Identify which cell holds the provided text, then report its (x, y) central coordinate. 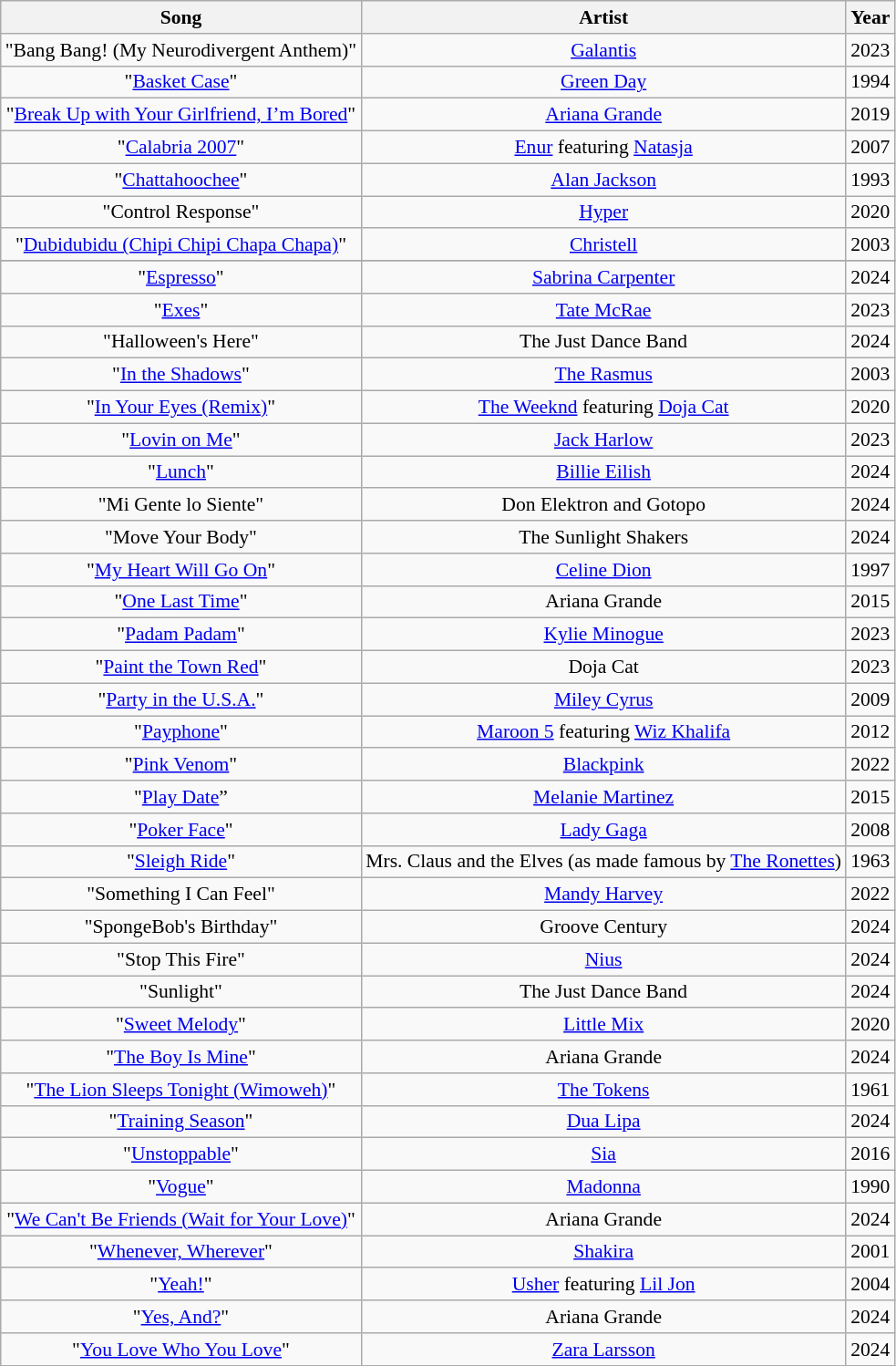
Green Day (603, 82)
Song (180, 17)
Usher featuring Lil Jon (603, 1285)
Little Mix (603, 1025)
Enur featuring Natasja (603, 148)
"Bang Bang! (My Neurodivergent Anthem)" (180, 50)
"Something I Can Feel" (180, 895)
The Weeknd featuring Doja Cat (603, 408)
"Control Response" (180, 212)
Mandy Harvey (603, 895)
Mrs. Claus and the Elves (as made famous by The Ronettes) (603, 862)
2019 (870, 115)
"Yes, And?" (180, 1317)
2001 (870, 1252)
Shakira (603, 1252)
1994 (870, 82)
Alan Jackson (603, 180)
Kylie Minogue (603, 635)
Melanie Martinez (603, 797)
1961 (870, 1090)
1990 (870, 1187)
Jack Harlow (603, 440)
"My Heart Will Go On" (180, 570)
Blackpink (603, 765)
"Poker Face" (180, 830)
Groove Century (603, 927)
"Calabria 2007" (180, 148)
Dua Lipa (603, 1122)
"Sunlight" (180, 992)
Miley Cyrus (603, 699)
The Tokens (603, 1090)
"Training Season" (180, 1122)
1997 (870, 570)
"Basket Case" (180, 82)
2012 (870, 732)
Sia (603, 1154)
"Vogue" (180, 1187)
1993 (870, 180)
Tate McRae (603, 310)
Nius (603, 959)
2004 (870, 1285)
"Mi Gente lo Siente" (180, 505)
"In the Shadows" (180, 375)
"Unstoppable" (180, 1154)
"Lunch" (180, 472)
Christell (603, 245)
Year (870, 17)
Sabrina Carpenter (603, 277)
2016 (870, 1154)
Celine Dion (603, 570)
Lady Gaga (603, 830)
"Play Date” (180, 797)
"Sleigh Ride" (180, 862)
Billie Eilish (603, 472)
"Sweet Melody" (180, 1025)
"Whenever, Wherever" (180, 1252)
The Sunlight Shakers (603, 537)
"Lovin on Me" (180, 440)
"Padam Padam" (180, 635)
Artist (603, 17)
"The Boy Is Mine" (180, 1057)
Madonna (603, 1187)
"Party in the U.S.A." (180, 699)
Maroon 5 featuring Wiz Khalifa (603, 732)
"SpongeBob's Birthday" (180, 927)
2009 (870, 699)
"Break Up with Your Girlfriend, I’m Bored" (180, 115)
"Paint the Town Red" (180, 667)
"In Your Eyes (Remix)" (180, 408)
Zara Larsson (603, 1350)
"Pink Venom" (180, 765)
Galantis (603, 50)
Don Elektron and Gotopo (603, 505)
"Payphone" (180, 732)
"Chattahoochee" (180, 180)
"Espresso" (180, 277)
"One Last Time" (180, 602)
"The Lion Sleeps Tonight (Wimoweh)" (180, 1090)
"We Can't Be Friends (Wait for Your Love)" (180, 1219)
"You Love Who You Love" (180, 1350)
"Yeah!" (180, 1285)
"Move Your Body" (180, 537)
2007 (870, 148)
"Exes" (180, 310)
"Dubidubidu (Chipi Chipi Chapa Chapa)" (180, 245)
1963 (870, 862)
The Rasmus (603, 375)
Hyper (603, 212)
2008 (870, 830)
"Halloween's Here" (180, 342)
Doja Cat (603, 667)
"Stop This Fire" (180, 959)
